Provide the [x, y] coordinate of the cell's center where the given text is located.  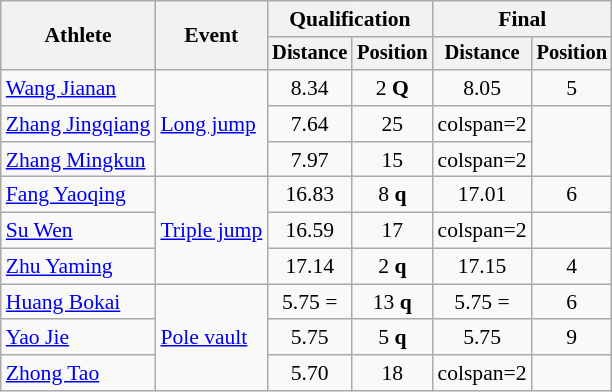
17.01 [482, 195]
7.64 [310, 124]
Zhang Mingkun [78, 160]
Su Wen [78, 231]
17 [392, 231]
17.14 [310, 267]
8.34 [310, 88]
16.83 [310, 195]
7.97 [310, 160]
5 [572, 88]
16.59 [310, 231]
Zhang Jingqiang [78, 124]
Zhu Yaming [78, 267]
5 q [392, 338]
2 Q [392, 88]
Event [211, 36]
15 [392, 160]
Qualification [350, 19]
Wang Jianan [78, 88]
5.70 [310, 373]
9 [572, 338]
18 [392, 373]
Pole vault [211, 338]
Fang Yaoqing [78, 195]
Huang Bokai [78, 302]
Triple jump [211, 230]
Yao Jie [78, 338]
17.15 [482, 267]
Long jump [211, 124]
4 [572, 267]
Athlete [78, 36]
8.05 [482, 88]
Zhong Tao [78, 373]
13 q [392, 302]
25 [392, 124]
Final [522, 19]
2 q [392, 267]
8 q [392, 195]
